From the cell containing the given text, extract its center point as [x, y] coordinate. 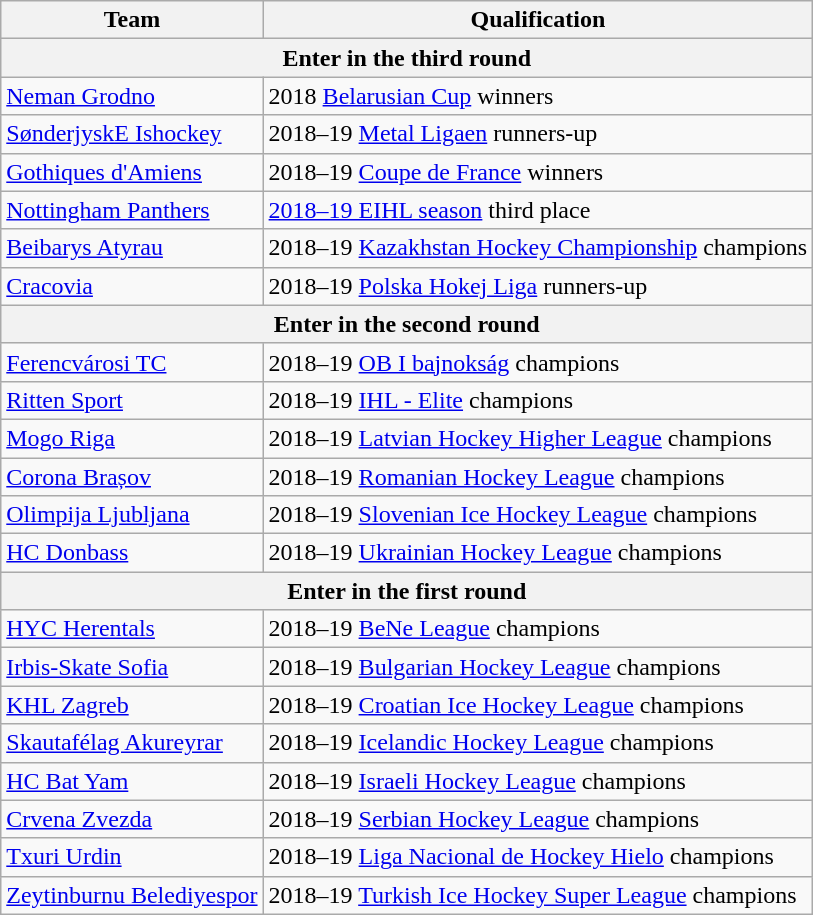
HYC Herentals [132, 629]
2018–19 Serbian Hockey League champions [538, 819]
Gothiques d'Amiens [132, 172]
Enter in the second round [407, 324]
2018–19 Ukrainian Hockey League champions [538, 553]
2018–19 Polska Hokej Liga runners-up [538, 286]
2018–19 Slovenian Ice Hockey League champions [538, 515]
2018–19 Bulgarian Hockey League champions [538, 667]
2018–19 Kazakhstan Hockey Championship champions [538, 248]
Enter in the first round [407, 591]
2018–19 Romanian Hockey League champions [538, 477]
Ritten Sport [132, 400]
Enter in the third round [407, 58]
2018–19 IHL - Elite champions [538, 400]
Zeytinburnu Belediyespor [132, 895]
2018–19 Liga Nacional de Hockey Hielo champions [538, 857]
Nottingham Panthers [132, 210]
Ferencvárosi TC [132, 362]
2018–19 OB I bajnokság champions [538, 362]
2018–19 Icelandic Hockey League champions [538, 743]
Cracovia [132, 286]
2018–19 EIHL season third place [538, 210]
2018–19 Croatian Ice Hockey League champions [538, 705]
Corona Brașov [132, 477]
Qualification [538, 20]
2018–19 Metal Ligaen runners-up [538, 134]
HC Donbass [132, 553]
Crvena Zvezda [132, 819]
2018–19 Latvian Hockey Higher League champions [538, 438]
2018–19 BeNe League champions [538, 629]
2018 Belarusian Cup winners [538, 96]
Olimpija Ljubljana [132, 515]
KHL Zagreb [132, 705]
Beibarys Atyrau [132, 248]
Mogo Riga [132, 438]
Team [132, 20]
2018–19 Coupe de France winners [538, 172]
Skautafélag Akureyrar [132, 743]
2018–19 Turkish Ice Hockey Super League champions [538, 895]
Neman Grodno [132, 96]
Txuri Urdin [132, 857]
SønderjyskE Ishockey [132, 134]
2018–19 Israeli Hockey League champions [538, 781]
HC Bat Yam [132, 781]
Irbis-Skate Sofia [132, 667]
